Return the [X, Y] coordinate for the center point of the cell that contains the specified text.  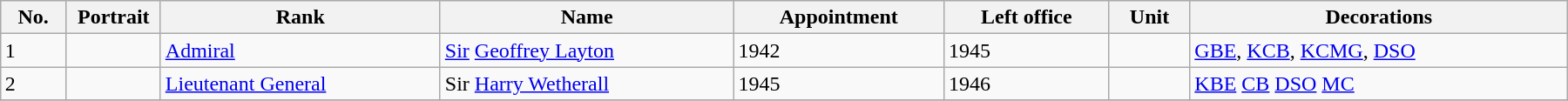
Appointment [838, 17]
Lieutenant General [300, 84]
No. [33, 17]
1946 [1026, 84]
Unit [1150, 17]
Sir Harry Wetherall [587, 84]
1942 [838, 50]
Portrait [113, 17]
KBE CB DSO MC [1379, 84]
Decorations [1379, 17]
2 [33, 84]
1 [33, 50]
Rank [300, 17]
Left office [1026, 17]
Admiral [300, 50]
Name [587, 17]
Sir Geoffrey Layton [587, 50]
GBE, KCB, KCMG, DSO [1379, 50]
